Pinpoint the cell where the given text exists, returning its (X, Y) midpoint coordinate. 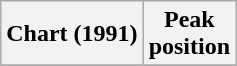
Peakposition (189, 34)
Chart (1991) (72, 34)
